Determine the [X, Y] coordinate at the center of the cell enclosing the given text.  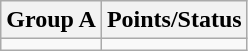
Points/Status [174, 20]
Group A [52, 20]
